Return the [X, Y] coordinate for the center point of the cell that contains the specified text.  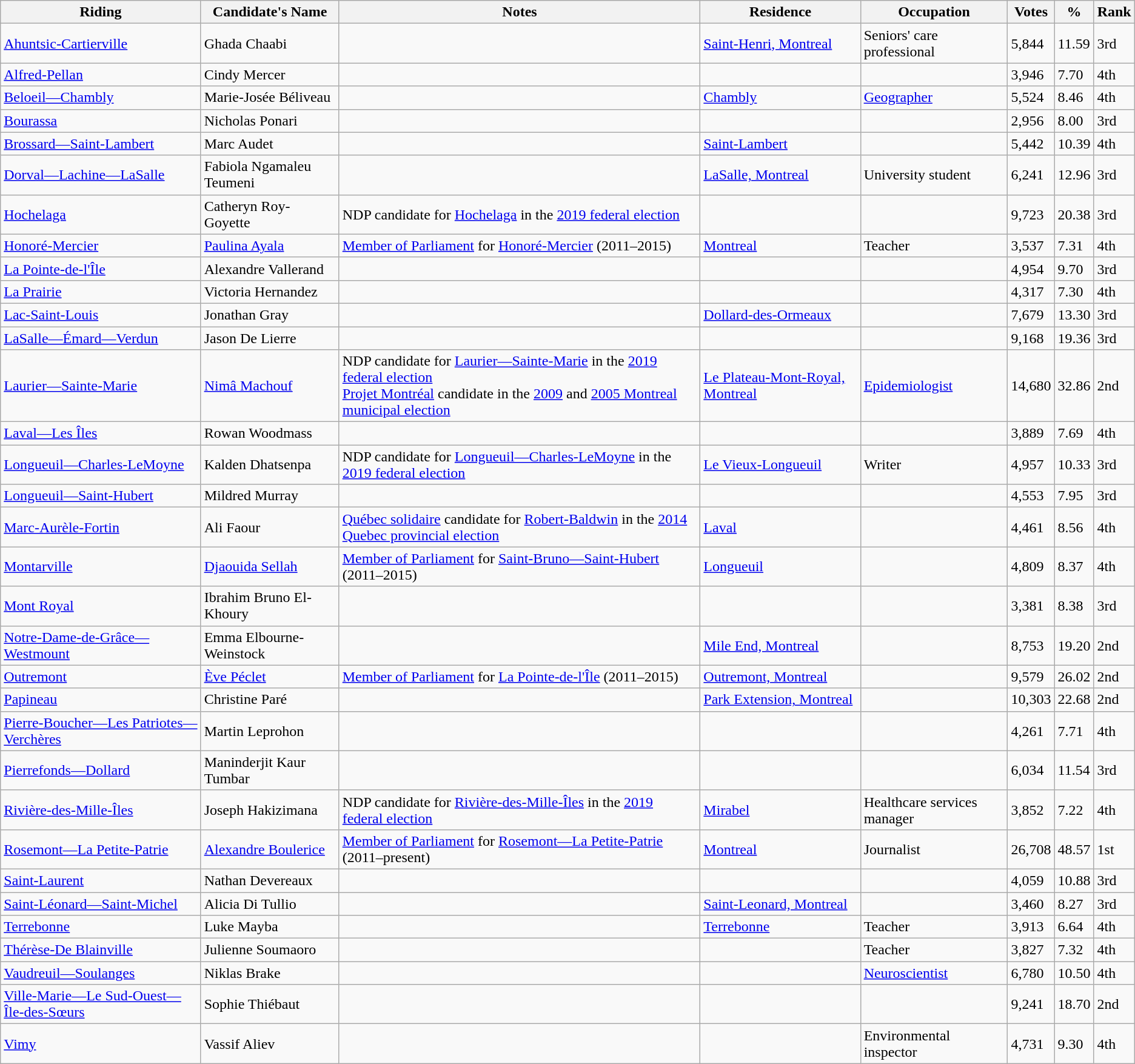
5,844 [1031, 44]
14,680 [1031, 386]
Marc-Aurèle-Fortin [101, 527]
Saint-Laurent [101, 880]
Dorval—Lachine—LaSalle [101, 175]
4,809 [1031, 566]
Seniors' care professional [934, 44]
La Pointe-de-l'Île [101, 269]
Christine Paré [270, 700]
3,913 [1031, 927]
Catheryn Roy-Goyette [270, 215]
11.59 [1074, 44]
3,537 [1031, 246]
10,303 [1031, 700]
3,852 [1031, 810]
Longueuil—Saint-Hubert [101, 496]
Riding [101, 12]
4,957 [1031, 464]
Notes [520, 12]
8.38 [1074, 606]
3,946 [1031, 75]
Sophie Thiébaut [270, 1004]
Chambly [780, 98]
19.36 [1074, 338]
9.70 [1074, 269]
9,723 [1031, 215]
Honoré-Mercier [101, 246]
Park Extension, Montreal [780, 700]
University student [934, 175]
NDP candidate for Laurier—Sainte-Marie in the 2019 federal election Projet Montréal candidate in the 2009 and 2005 Montreal municipal election [520, 386]
Alexandre Vallerand [270, 269]
Ghada Chaabi [270, 44]
Laval—Les Îles [101, 433]
Mile End, Montreal [780, 645]
7.22 [1074, 810]
Le Plateau-Mont-Royal, Montreal [780, 386]
22.68 [1074, 700]
32.86 [1074, 386]
6,780 [1031, 973]
8.56 [1074, 527]
Healthcare services manager [934, 810]
9,241 [1031, 1004]
5,442 [1031, 144]
Vaudreuil—Soulanges [101, 973]
Papineau [101, 700]
LaSalle—Émard—Verdun [101, 338]
7.95 [1074, 496]
9,168 [1031, 338]
Longueuil—Charles-LeMoyne [101, 464]
Lac-Saint-Louis [101, 315]
NDP candidate for Longueuil—Charles-LeMoyne in the 2019 federal election [520, 464]
7.69 [1074, 433]
Pierrefonds—Dollard [101, 770]
12.96 [1074, 175]
Hochelaga [101, 215]
Martin Leprohon [270, 731]
Niklas Brake [270, 973]
10.33 [1074, 464]
8.00 [1074, 121]
Julienne Soumaoro [270, 950]
Fabiola Ngamaleu Teumeni [270, 175]
Saint-Leonard, Montreal [780, 904]
Environmental inspector [934, 1044]
6,034 [1031, 770]
5,524 [1031, 98]
Ville-Marie—Le Sud-Ouest—Île-des-Sœurs [101, 1004]
La Prairie [101, 292]
Thérèse-De Blainville [101, 950]
Alexandre Boulerice [270, 849]
NDP candidate for Rivière-des-Mille-Îles in the 2019 federal election [520, 810]
8,753 [1031, 645]
Saint-Léonard—Saint-Michel [101, 904]
Brossard—Saint-Lambert [101, 144]
Maninderjit Kaur Tumbar [270, 770]
Joseph Hakizimana [270, 810]
2,956 [1031, 121]
7.31 [1074, 246]
Candidate's Name [270, 12]
Victoria Hernandez [270, 292]
6,241 [1031, 175]
19.20 [1074, 645]
Le Vieux-Longueuil [780, 464]
Member of Parliament for Rosemont—La Petite-Patrie (2011–present) [520, 849]
20.38 [1074, 215]
18.70 [1074, 1004]
3,889 [1031, 433]
Emma Elbourne-Weinstock [270, 645]
Alfred-Pellan [101, 75]
Mont Royal [101, 606]
Longueuil [780, 566]
1st [1114, 849]
Vimy [101, 1044]
Djaouida Sellah [270, 566]
13.30 [1074, 315]
7,679 [1031, 315]
4,059 [1031, 880]
3,827 [1031, 950]
Dollard-des-Ormeaux [780, 315]
7.70 [1074, 75]
10.39 [1074, 144]
Rivière-des-Mille-Îles [101, 810]
Occupation [934, 12]
3,381 [1031, 606]
Member of Parliament for Saint-Bruno—Saint-Hubert (2011–2015) [520, 566]
Laval [780, 527]
10.50 [1074, 973]
4,261 [1031, 731]
4,461 [1031, 527]
Member of Parliament for Honoré-Mercier (2011–2015) [520, 246]
3,460 [1031, 904]
8.46 [1074, 98]
Rowan Woodmass [270, 433]
4,731 [1031, 1044]
Nathan Devereaux [270, 880]
Jonathan Gray [270, 315]
Kalden Dhatsenpa [270, 464]
11.54 [1074, 770]
LaSalle, Montreal [780, 175]
Rank [1114, 12]
26,708 [1031, 849]
Notre-Dame-de-Grâce—Westmount [101, 645]
Jason De Lierre [270, 338]
26.02 [1074, 677]
Mildred Murray [270, 496]
10.88 [1074, 880]
Rosemont—La Petite-Patrie [101, 849]
Geographer [934, 98]
8.27 [1074, 904]
Cindy Mercer [270, 75]
Marie-Josée Béliveau [270, 98]
Luke Mayba [270, 927]
4,954 [1031, 269]
Ali Faour [270, 527]
Bourassa [101, 121]
9.30 [1074, 1044]
7.71 [1074, 731]
Votes [1031, 12]
6.64 [1074, 927]
Ibrahim Bruno El-Khoury [270, 606]
Alicia Di Tullio [270, 904]
Saint-Lambert [780, 144]
4,553 [1031, 496]
Outremont, Montreal [780, 677]
Montarville [101, 566]
Member of Parliament for La Pointe-de-l'Île (2011–2015) [520, 677]
Writer [934, 464]
7.32 [1074, 950]
48.57 [1074, 849]
Ève Péclet [270, 677]
Nimâ Machouf [270, 386]
Saint-Henri, Montreal [780, 44]
Journalist [934, 849]
Outremont [101, 677]
Nicholas Ponari [270, 121]
Québec solidaire candidate for Robert-Baldwin in the 2014 Quebec provincial election [520, 527]
Neuroscientist [934, 973]
8.37 [1074, 566]
Epidemiologist [934, 386]
Beloeil—Chambly [101, 98]
Ahuntsic-Cartierville [101, 44]
Vassif Aliev [270, 1044]
7.30 [1074, 292]
Pierre-Boucher—Les Patriotes—Verchères [101, 731]
Laurier—Sainte-Marie [101, 386]
% [1074, 12]
4,317 [1031, 292]
Marc Audet [270, 144]
Mirabel [780, 810]
NDP candidate for Hochelaga in the 2019 federal election [520, 215]
Residence [780, 12]
9,579 [1031, 677]
Paulina Ayala [270, 246]
